For the text-containing cell, return its midpoint in (X, Y) coordinate format. 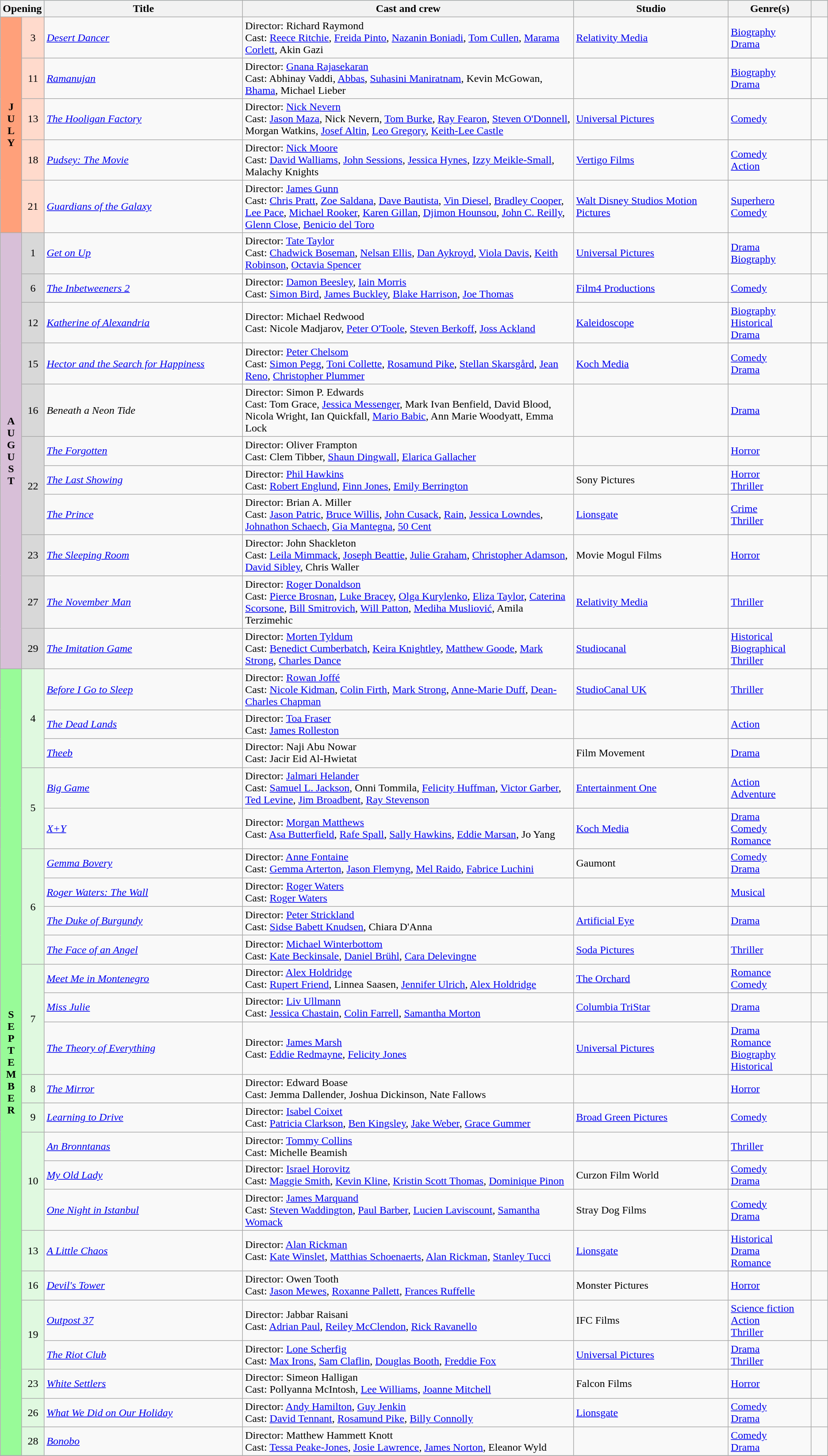
Director: Edward Boase Cast: Jemma Dallender, Joshua Dickinson, Nate Fallows (408, 1089)
28 (33, 1441)
5 (33, 808)
Superhero Comedy (770, 206)
Historical Biographical Thriller (770, 649)
3 (33, 38)
What We Did on Our Holiday (143, 1413)
9 (33, 1118)
X+Y (143, 828)
11 (33, 78)
Meet Me in Montenegro (143, 978)
Director: Tate Taylor Cast: Chadwick Boseman, Nelsan Ellis, Dan Aykroyd, Viola Davis, Keith Robinson, Octavia Spencer (408, 253)
S E P T E M B E R (11, 1063)
Soda Pictures (651, 950)
My Old Lady (143, 1175)
Director: Oliver Frampton Cast: Clem Tibber, Shaun Dingwall, Elarica Gallacher (408, 451)
Film Movement (651, 753)
Before I Go to Sleep (143, 689)
22 (33, 485)
The Last Showing (143, 480)
Director: Isabel Coixet Cast: Patricia Clarkson, Ben Kingsley, Jake Weber, Grace Gummer (408, 1118)
The Hooligan Factory (143, 119)
Director: Lone Scherfig Cast: Max Irons, Sam Claflin, Douglas Booth, Freddie Fox (408, 1355)
Director: Morgan Matthews Cast: Asa Butterfield, Rafe Spall, Sally Hawkins, Eddie Marsan, Jo Yang (408, 828)
Director: Peter Strickland Cast: Sidse Babett Knudsen, Chiara D'Anna (408, 921)
Roger Waters: The Wall (143, 892)
Science fiction Action Thriller (770, 1320)
Director: Brian A. Miller Cast: Jason Patric, Bruce Willis, John Cusack, Rain, Jessica Lowndes, Johnathon Schaech, Gia Mantegna, 50 Cent (408, 515)
Director: Rowan Joffé Cast: Nicole Kidman, Colin Firth, Mark Strong, Anne-Marie Duff, Dean-Charles Chapman (408, 689)
White Settlers (143, 1383)
The Orchard (651, 978)
StudioCanal UK (651, 689)
Historical Drama Romance (770, 1251)
Action Adventure (770, 788)
Stray Dog Films (651, 1210)
26 (33, 1413)
Curzon Film World (651, 1175)
Director: Damon Beesley, Iain Morris Cast: Simon Bird, James Buckley, Blake Harrison, Joe Thomas (408, 288)
21 (33, 206)
Director: Roger Waters Cast: Roger Waters (408, 892)
Director: Nick Moore Cast: David Walliams, John Sessions, Jessica Hynes, Izzy Meikle-Small, Malachy Knights (408, 160)
Monster Pictures (651, 1285)
Studio (651, 9)
Opening (22, 9)
J U L Y (11, 125)
27 (33, 602)
Beneath a Neon Tide (143, 410)
Drama Thriller (770, 1355)
Musical (770, 892)
4 (33, 718)
Devil's Tower (143, 1285)
Sony Pictures (651, 480)
Director: Owen Tooth Cast: Jason Mewes, Roxanne Pallett, Frances Ruffelle (408, 1285)
Director: Tommy Collins Cast: Michelle Beamish (408, 1146)
29 (33, 649)
The Dead Lands (143, 724)
The Duke of Burgundy (143, 921)
Entertainment One (651, 788)
19 (33, 1335)
Guardians of the Galaxy (143, 206)
Artificial Eye (651, 921)
The Sleeping Room (143, 555)
Director: Liv Ullmann Cast: Jessica Chastain, Colin Farrell, Samantha Morton (408, 1007)
Walt Disney Studios Motion Pictures (651, 206)
Director: John Shackleton Cast: Leila Mimmack, Joseph Beattie, Julie Graham, Christopher Adamson, David Sibley, Chris Waller (408, 555)
Title (143, 9)
Falcon Films (651, 1383)
Drama Romance Biography Historical (770, 1048)
Action (770, 724)
Gemma Bovery (143, 863)
Learning to Drive (143, 1118)
Director: Israel Horovitz Cast: Maggie Smith, Kevin Kline, Kristin Scott Thomas, Dominique Pinon (408, 1175)
Director: Phil Hawkins Cast: Robert Englund, Finn Jones, Emily Berrington (408, 480)
A U G U S T (11, 451)
Get on Up (143, 253)
Big Game (143, 788)
Vertigo Films (651, 160)
Director: Alan Rickman Cast: Kate Winslet, Matthias Schoenaerts, Alan Rickman, Stanley Tucci (408, 1251)
A Little Chaos (143, 1251)
Director: James Marsh Cast: Eddie Redmayne, Felicity Jones (408, 1048)
Romance Comedy (770, 978)
8 (33, 1089)
Director: Anne Fontaine Cast: Gemma Arterton, Jason Flemyng, Mel Raido, Fabrice Luchini (408, 863)
10 (33, 1181)
Theeb (143, 753)
Director: Alex Holdridge Cast: Rupert Friend, Linnea Saasen, Jennifer Ulrich, Alex Holdridge (408, 978)
Director: Peter Chelsom Cast: Simon Pegg, Toni Collette, Rosamund Pike, Stellan Skarsgård, Jean Reno, Christopher Plummer (408, 363)
Director: Naji Abu Nowar Cast: Jacir Eid Al-Hwietat (408, 753)
Ramanujan (143, 78)
Katherine of Alexandria (143, 323)
1 (33, 253)
Director: Michael Redwood Cast: Nicole Madjarov, Peter O'Toole, Steven Berkoff, Joss Ackland (408, 323)
Kaleidoscope (651, 323)
Film4 Productions (651, 288)
The Theory of Everything (143, 1048)
Bonobo (143, 1441)
The Forgotten (143, 451)
Director: Andy Hamilton, Guy Jenkin Cast: David Tennant, Rosamund Pike, Billy Connolly (408, 1413)
Director: Jabbar Raisani Cast: Adrian Paul, Reiley McClendon, Rick Ravanello (408, 1320)
Broad Green Pictures (651, 1118)
Studiocanal (651, 649)
Hector and the Search for Happiness (143, 363)
Director: Toa Fraser Cast: James Rolleston (408, 724)
Desert Dancer (143, 38)
An Bronntanas (143, 1146)
18 (33, 160)
Director: Jalmari Helander Cast: Samuel L. Jackson, Onni Tommila, Felicity Huffman, Victor Garber, Ted Levine, Jim Broadbent, Ray Stevenson (408, 788)
15 (33, 363)
Columbia TriStar (651, 1007)
Director: James Marquand Cast: Steven Waddington, Paul Barber, Lucien Laviscount, Samantha Womack (408, 1210)
The Riot Club (143, 1355)
Cast and crew (408, 9)
Miss Julie (143, 1007)
Horror Thriller (770, 480)
One Night in Istanbul (143, 1210)
The Mirror (143, 1089)
Director: Morten Tyldum Cast: Benedict Cumberbatch, Keira Knightley, Matthew Goode, Mark Strong, Charles Dance (408, 649)
Movie Mogul Films (651, 555)
Director: Richard Raymond Cast: Reece Ritchie, Freida Pinto, Nazanin Boniadi, Tom Cullen, Marama Corlett, Akin Gazi (408, 38)
Crime Thriller (770, 515)
Drama Comedy Romance (770, 828)
IFC Films (651, 1320)
Director: Matthew Hammett Knott Cast: Tessa Peake-Jones, Josie Lawrence, James Norton, Eleanor Wyld (408, 1441)
Director: Simeon Halligan Cast: Pollyanna McIntosh, Lee Williams, Joanne Mitchell (408, 1383)
12 (33, 323)
Director: Michael Winterbottom Cast: Kate Beckinsale, Daniel Brühl, Cara Delevingne (408, 950)
Director: Gnana Rajasekaran Cast: Abhinay Vaddi, Abbas, Suhasini Maniratnam, Kevin McGowan, Bhama, Michael Lieber (408, 78)
Gaumont (651, 863)
The Face of an Angel (143, 950)
The Inbetweeners 2 (143, 288)
Biography Historical Drama (770, 323)
The Prince (143, 515)
The November Man (143, 602)
The Imitation Game (143, 649)
Pudsey: The Movie (143, 160)
7 (33, 1019)
Comedy Action (770, 160)
Drama Biography (770, 253)
Genre(s) (770, 9)
Outpost 37 (143, 1320)
